Find where the given text appears and provide that cell's center as (x, y) coordinate. 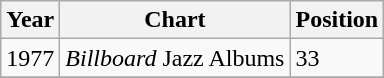
Billboard Jazz Albums (175, 58)
Position (337, 20)
Chart (175, 20)
33 (337, 58)
1977 (30, 58)
Year (30, 20)
